Search for the cell housing the specified text and yield its [X, Y] center coordinate. 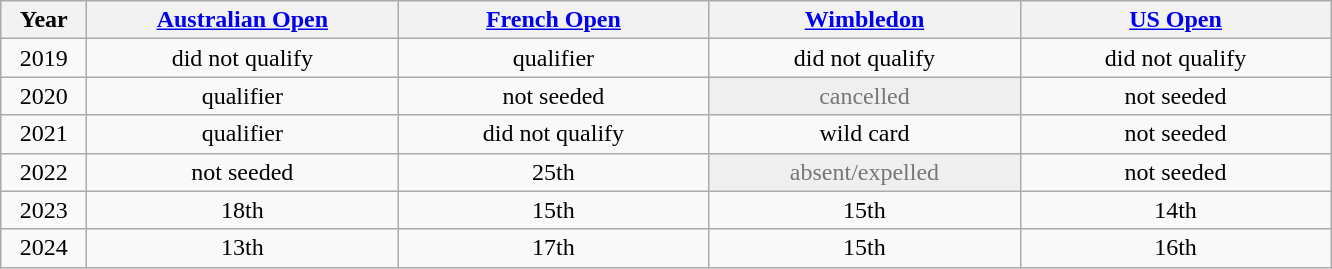
14th [1176, 210]
2020 [44, 96]
16th [1176, 248]
18th [242, 210]
absent/expelled [864, 172]
wild card [864, 134]
17th [554, 248]
Australian Open [242, 20]
2019 [44, 58]
Wimbledon [864, 20]
Year [44, 20]
US Open [1176, 20]
2022 [44, 172]
cancelled [864, 96]
French Open [554, 20]
25th [554, 172]
2024 [44, 248]
2021 [44, 134]
2023 [44, 210]
13th [242, 248]
